For the text-containing cell, return its midpoint in (x, y) coordinate format. 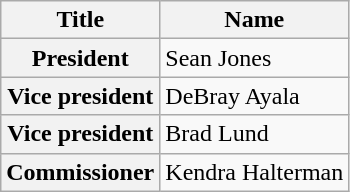
Brad Lund (254, 134)
Sean Jones (254, 58)
Commissioner (80, 172)
DeBray Ayala (254, 96)
Title (80, 20)
President (80, 58)
Name (254, 20)
Kendra Halterman (254, 172)
